Scan for the cell matching the given text and deliver its (X, Y) coordinate at center. 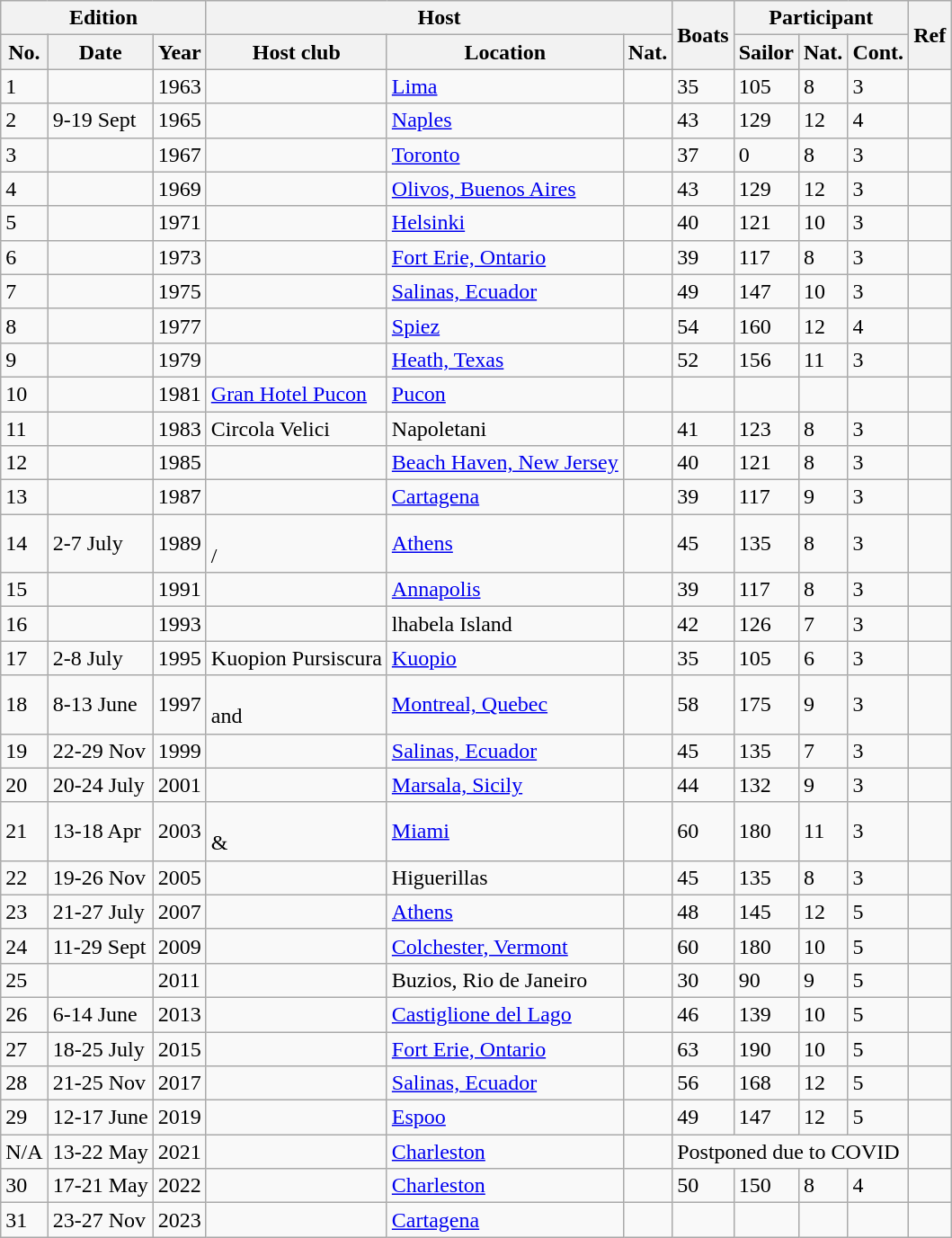
& (297, 831)
2022 (180, 1186)
2001 (180, 785)
Heath, Texas (505, 360)
1983 (180, 429)
168 (766, 1083)
Naples (505, 120)
2015 (180, 1049)
21-27 July (101, 912)
12-17 June (101, 1118)
126 (766, 624)
19-26 Nov (101, 877)
lhabela Island (505, 624)
Year (180, 52)
17-21 May (101, 1186)
6-14 June (101, 1014)
1975 (180, 291)
18-25 July (101, 1049)
1973 (180, 257)
22-29 Nov (101, 751)
0 (766, 155)
41 (703, 429)
Postponed due to COVID (791, 1152)
23 (24, 912)
123 (766, 429)
13-18 Apr (101, 831)
139 (766, 1014)
1963 (180, 86)
1991 (180, 590)
1965 (180, 120)
Higuerillas (505, 877)
23-27 Nov (101, 1220)
Pucon (505, 394)
1979 (180, 360)
90 (766, 980)
Olivos, Buenos Aires (505, 189)
37 (703, 155)
Circola Velici (297, 429)
16 (24, 624)
22 (24, 877)
Beach Haven, New Jersey (505, 463)
Buzios, Rio de Janeiro (505, 980)
48 (703, 912)
27 (24, 1049)
25 (24, 980)
20-24 July (101, 785)
Sailor (766, 52)
18 (24, 705)
1993 (180, 624)
13-22 May (101, 1152)
2009 (180, 946)
Colchester, Vermont (505, 946)
11-29 Sept (101, 946)
and (297, 705)
1985 (180, 463)
9-19 Sept (101, 120)
2003 (180, 831)
56 (703, 1083)
14 (24, 543)
52 (703, 360)
175 (766, 705)
190 (766, 1049)
2013 (180, 1014)
2021 (180, 1152)
Montreal, Quebec (505, 705)
Espoo (505, 1118)
Participant (822, 18)
2-8 July (101, 658)
1989 (180, 543)
Date (101, 52)
63 (703, 1049)
50 (703, 1186)
Lima (505, 86)
N/A (24, 1152)
Host (439, 18)
Host club (297, 52)
156 (766, 360)
Castiglione del Lago (505, 1014)
28 (24, 1083)
Annapolis (505, 590)
1981 (180, 394)
8-13 June (101, 705)
1969 (180, 189)
Napoletani (505, 429)
Kuopio (505, 658)
132 (766, 785)
Boats (703, 35)
58 (703, 705)
13 (24, 497)
Gran Hotel Pucon (297, 394)
2-7 July (101, 543)
Edition (104, 18)
2023 (180, 1220)
No. (24, 52)
150 (766, 1186)
Cont. (878, 52)
21-25 Nov (101, 1083)
29 (24, 1118)
31 (24, 1220)
24 (24, 946)
54 (703, 325)
15 (24, 590)
20 (24, 785)
1 (24, 86)
Spiez (505, 325)
1997 (180, 705)
1977 (180, 325)
/ (297, 543)
Location (505, 52)
42 (703, 624)
2019 (180, 1118)
19 (24, 751)
1987 (180, 497)
Marsala, Sicily (505, 785)
17 (24, 658)
21 (24, 831)
1999 (180, 751)
1971 (180, 223)
2007 (180, 912)
Ref (930, 35)
2 (24, 120)
1995 (180, 658)
145 (766, 912)
Helsinki (505, 223)
2011 (180, 980)
2017 (180, 1083)
2005 (180, 877)
Toronto (505, 155)
44 (703, 785)
Kuopion Pursiscura (297, 658)
46 (703, 1014)
160 (766, 325)
1967 (180, 155)
26 (24, 1014)
Miami (505, 831)
